Scan for the cell matching the given text and deliver its (X, Y) coordinate at center. 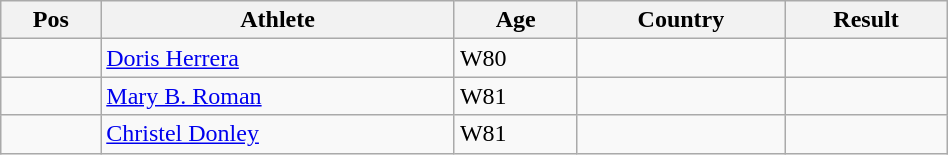
Age (516, 20)
Christel Donley (278, 134)
Country (681, 20)
Result (866, 20)
Mary B. Roman (278, 96)
Doris Herrera (278, 58)
W80 (516, 58)
Pos (51, 20)
Athlete (278, 20)
